Return the (x, y) coordinate for the center point of the cell that contains the specified text.  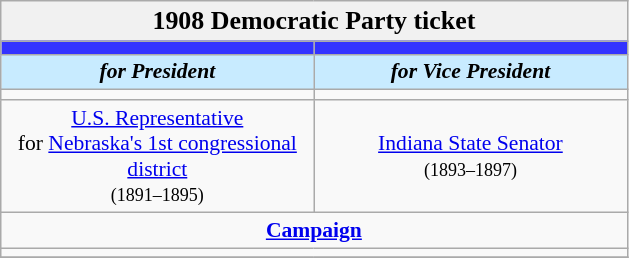
U.S. Representativefor Nebraska's 1st congressional district(1891–1895) (158, 156)
for Vice President (470, 72)
Campaign (314, 230)
for President (158, 72)
1908 Democratic Party ticket (314, 21)
Indiana State Senator(1893–1897) (470, 156)
